Output the (X, Y) coordinate of the center of the cell containing the given text.  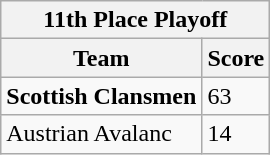
14 (236, 134)
Score (236, 58)
11th Place Playoff (136, 20)
Team (102, 58)
Austrian Avalanc (102, 134)
63 (236, 96)
Scottish Clansmen (102, 96)
